Determine the [x, y] coordinate at the center of the cell enclosing the given text.  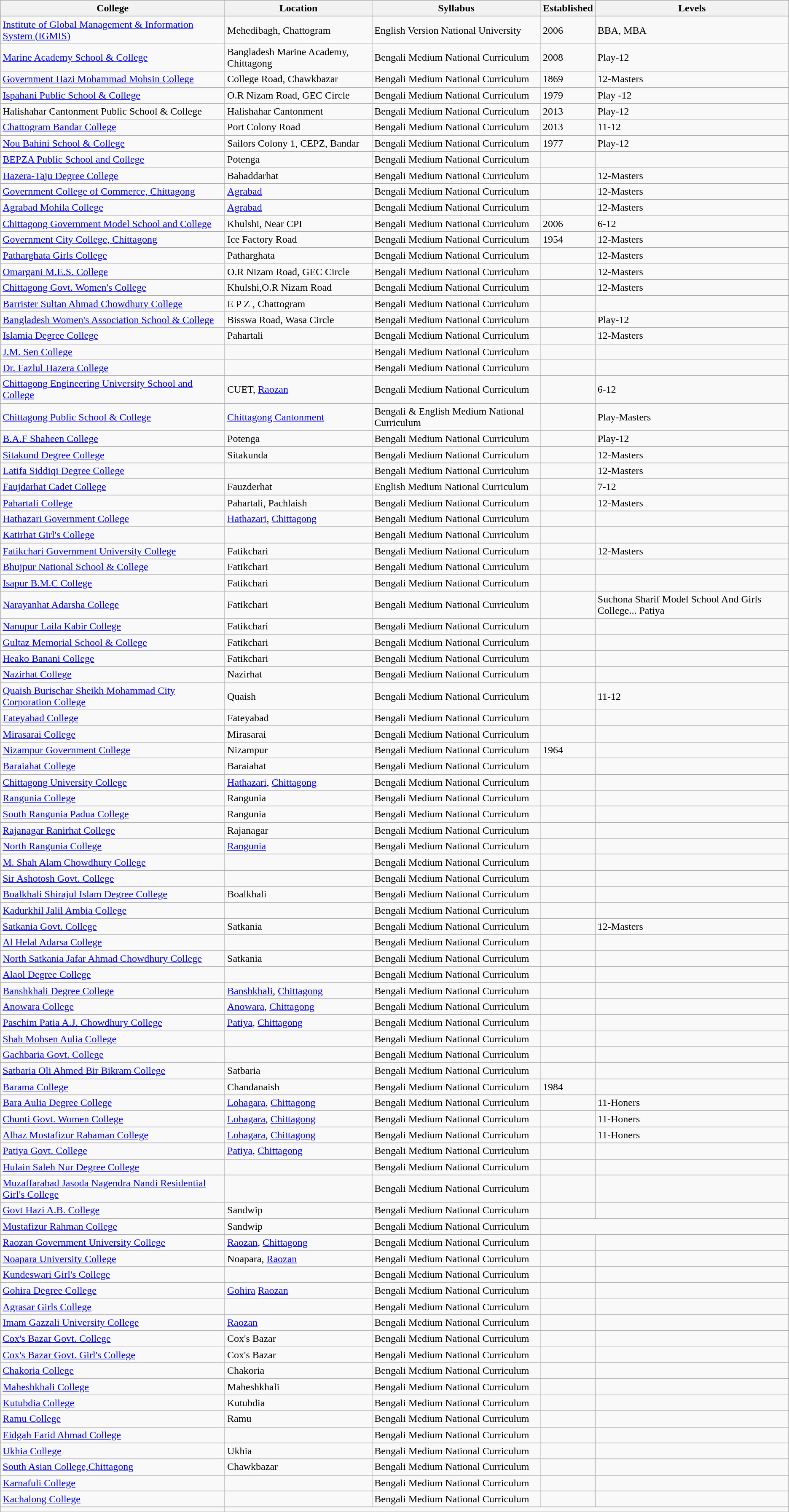
Omargani M.E.S. College [113, 272]
Chakoria [298, 1371]
Levels [692, 8]
Bahaddarhat [298, 175]
Sitakund Degree College [113, 455]
Port Colony Road [298, 127]
Fauzderhat [298, 487]
Mirasarai College [113, 734]
Ramu College [113, 1419]
Hazera-Taju Degree College [113, 175]
Nizampur [298, 750]
Mustafizur Rahman College [113, 1226]
Alaol Degree College [113, 974]
Raozan Government University College [113, 1242]
Chittagong Govt. Women's College [113, 288]
Gachbaria Govt. College [113, 1055]
Halishahar Cantonment [298, 111]
Chunti Govt. Women College [113, 1119]
2008 [568, 57]
Mehedibagh, Chattogram [298, 30]
Anowara College [113, 1006]
South Rangunia Padua College [113, 814]
Nanupur Laila Kabir College [113, 626]
Established [568, 8]
1964 [568, 750]
1979 [568, 95]
1954 [568, 240]
Faujdarhat Cadet College [113, 487]
Imam Gazzali University College [113, 1323]
Heako Banani College [113, 658]
South Asian College,Chittagong [113, 1467]
Chakoria College [113, 1371]
CUET, Raozan [298, 389]
Play -12 [692, 95]
Baraiahat College [113, 766]
Agrabad Mohila College [113, 207]
North Rangunia College [113, 846]
Anowara, Chittagong [298, 1006]
Quaish Burischar Sheikh Mohammad City Corporation College [113, 696]
Syllabus [456, 8]
Katirhat Girl's College [113, 535]
Satbaria Oli Ahmed Bir Bikram College [113, 1071]
Gohira Degree College [113, 1290]
Pahartali, Pachlaish [298, 503]
North Satkania Jafar Ahmad Chowdhury College [113, 958]
Barrister Sultan Ahmad Chowdhury College [113, 304]
Kutubdia College [113, 1403]
Hulain Saleh Nur Degree College [113, 1167]
Patharghata Girls College [113, 256]
Fateyabad College [113, 718]
Bangladesh Women's Association School & College [113, 320]
Fateyabad [298, 718]
Chittagong University College [113, 782]
Cox's Bazar Govt. Girl's College [113, 1355]
Ispahani Public School & College [113, 95]
Ice Factory Road [298, 240]
Muzaffarabad Jasoda Nagendra Nandi Residential Girl's College [113, 1189]
Pahartali [298, 336]
Al Helal Adarsa College [113, 942]
Ramu [298, 1419]
Pahartali College [113, 503]
Dr. Fazlul Hazera College [113, 368]
Eidgah Farid Ahmad College [113, 1435]
E P Z , Chattogram [298, 304]
Quaish [298, 696]
Khulshi,O.R Nizam Road [298, 288]
Satkania Govt. College [113, 926]
Nazirhat College [113, 674]
1869 [568, 79]
Raozan [298, 1323]
Sir Ashotosh Govt. College [113, 878]
Agrasar Girls College [113, 1306]
Sitakunda [298, 455]
Noapara, Raozan [298, 1258]
Maheshkhali [298, 1387]
Chittagong Cantonment [298, 417]
Narayanhat Adarsha College [113, 605]
Banshkhali Degree College [113, 990]
Boalkhali Shirajul Islam Degree College [113, 894]
Bengali & English Medium National Curriculum [456, 417]
Government City College, Chittagong [113, 240]
Banshkhali, Chittagong [298, 990]
Chattogram Bandar College [113, 127]
Suchona Sharif Model School And Girls College... Patiya [692, 605]
Kutubdia [298, 1403]
Alhaz Mostafizur Rahaman College [113, 1135]
Chandanaish [298, 1087]
1977 [568, 143]
English Medium National Curriculum [456, 487]
Patharghata [298, 256]
Barama College [113, 1087]
Nizampur Government College [113, 750]
English Version National University [456, 30]
Chawkbazar [298, 1467]
Maheshkhali College [113, 1387]
College [113, 8]
Fatikchari Government University College [113, 551]
Institute of Global Management & Information System (IGMIS) [113, 30]
Marine Academy School & College [113, 57]
BBA, MBA [692, 30]
Government Hazi Mohammad Mohsin College [113, 79]
Karnafuli College [113, 1483]
Location [298, 8]
Isapur B.M.C College [113, 583]
Govt Hazi A.B. College [113, 1210]
Bisswa Road, Wasa Circle [298, 320]
Mirasarai [298, 734]
Khulshi, Near CPI [298, 224]
7-12 [692, 487]
Chittagong Government Model School and College [113, 224]
Chittagong Engineering University School and College [113, 389]
Cox's Bazar Govt. College [113, 1339]
Bangladesh Marine Academy, Chittagong [298, 57]
Halishahar Cantonment Public School & College [113, 111]
Boalkhali [298, 894]
Gohira Raozan [298, 1290]
Nazirhat [298, 674]
Hathazari Government College [113, 519]
Chittagong Public School & College [113, 417]
Ukhia [298, 1451]
Rangunia College [113, 798]
B.A.F Shaheen College [113, 439]
Gultaz Memorial School & College [113, 642]
Government College of Commerce, Chittagong [113, 191]
Bara Aulia Degree College [113, 1103]
Noapara University College [113, 1258]
J.M. Sen College [113, 352]
Nou Bahini School & College [113, 143]
Ukhia College [113, 1451]
1984 [568, 1087]
Sailors Colony 1, CEPZ, Bandar [298, 143]
Bhujpur National School & College [113, 567]
College Road, Chawkbazar [298, 79]
BEPZA Public School and College [113, 159]
Patiya Govt. College [113, 1151]
Rajanagar Ranirhat College [113, 830]
Paschim Patia A.J. Chowdhury College [113, 1022]
Satbaria [298, 1071]
Kundeswari Girl's College [113, 1274]
Latifa Siddiqi Degree College [113, 471]
Baraiahat [298, 766]
Rajanagar [298, 830]
Kadurkhil Jalil Ambia College [113, 910]
Shah Mohsen Aulia College [113, 1038]
Kachalong College [113, 1499]
Play-Masters [692, 417]
Raozan, Chittagong [298, 1242]
M. Shah Alam Chowdhury College [113, 862]
Islamia Degree College [113, 336]
